Extract the [x, y] coordinate from the center of the cell holding the provided text.  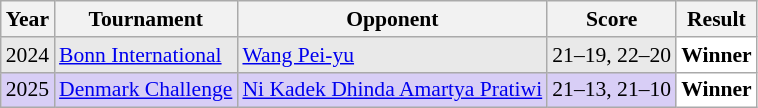
Opponent [392, 19]
2025 [28, 90]
Bonn International [146, 55]
Result [716, 19]
21–13, 21–10 [612, 90]
Ni Kadek Dhinda Amartya Pratiwi [392, 90]
21–19, 22–20 [612, 55]
Year [28, 19]
2024 [28, 55]
Tournament [146, 19]
Wang Pei-yu [392, 55]
Score [612, 19]
Denmark Challenge [146, 90]
